Return [X, Y] of the center of cell containing provided text 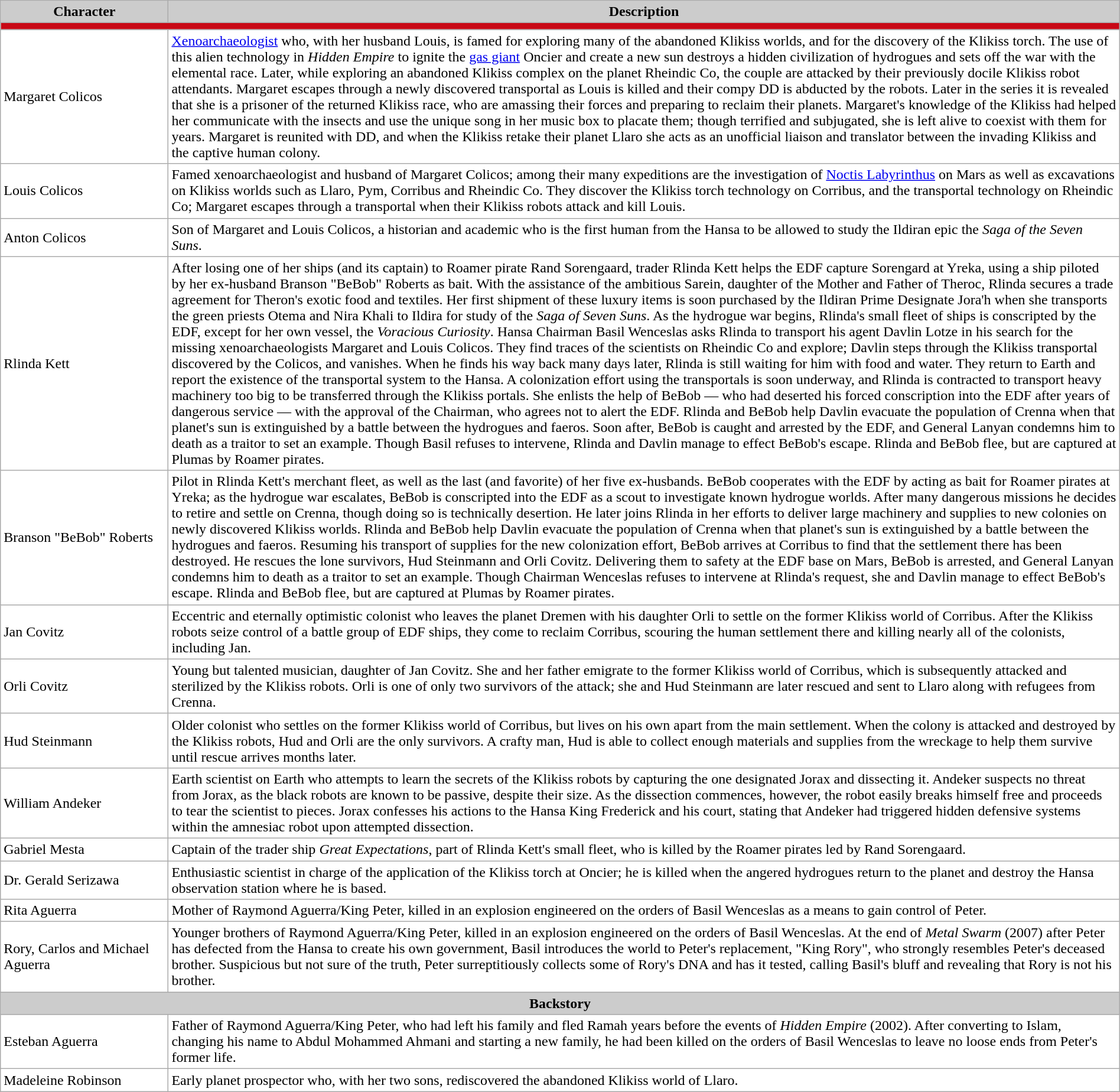
Rory, Carlos and Michael Aguerra [84, 957]
Esteban Aguerra [84, 1042]
Description [644, 12]
Dr. Gerald Serizawa [84, 879]
Hud Steinmann [84, 740]
Early planet prospector who, with her two sons, rediscovered the abandoned Klikiss world of Llaro. [644, 1080]
Captain of the trader ship Great Expectations, part of Rlinda Kett's small fleet, who is killed by the Roamer pirates led by Rand Sorengaard. [644, 849]
Madeleine Robinson [84, 1080]
Rita Aguerra [84, 911]
Rlinda Kett [84, 363]
Backstory [560, 1003]
Mother of Raymond Aguerra/King Peter, killed in an explosion engineered on the orders of Basil Wenceslas as a means to gain control of Peter. [644, 911]
Gabriel Mesta [84, 849]
Margaret Colicos [84, 97]
Anton Colicos [84, 238]
Louis Colicos [84, 191]
Branson "BeBob" Roberts [84, 538]
Jan Covitz [84, 632]
William Andeker [84, 802]
Character [84, 12]
Orli Covitz [84, 686]
